Output the [X, Y] coordinate of the center of the cell containing the given text.  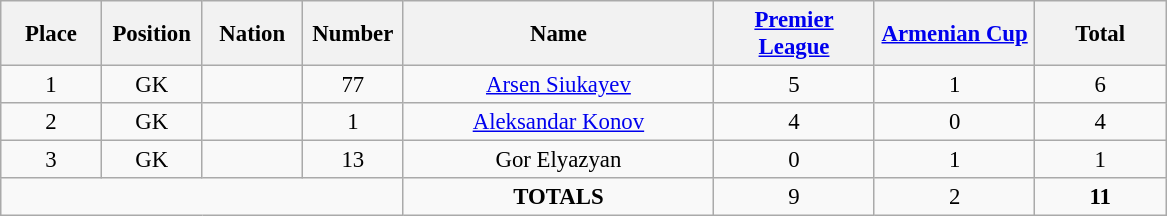
11 [1100, 197]
Number [354, 34]
Place [52, 34]
Position [152, 34]
Aleksandar Konov [558, 122]
Total [1100, 34]
13 [354, 160]
9 [794, 197]
5 [794, 85]
Armenian Cup [954, 34]
Premier League [794, 34]
77 [354, 85]
Gor Elyazyan [558, 160]
TOTALS [558, 197]
Nation [252, 34]
Name [558, 34]
3 [52, 160]
Arsen Siukayev [558, 85]
6 [1100, 85]
